Locate the cell with the specified text and output its (X, Y) center coordinate. 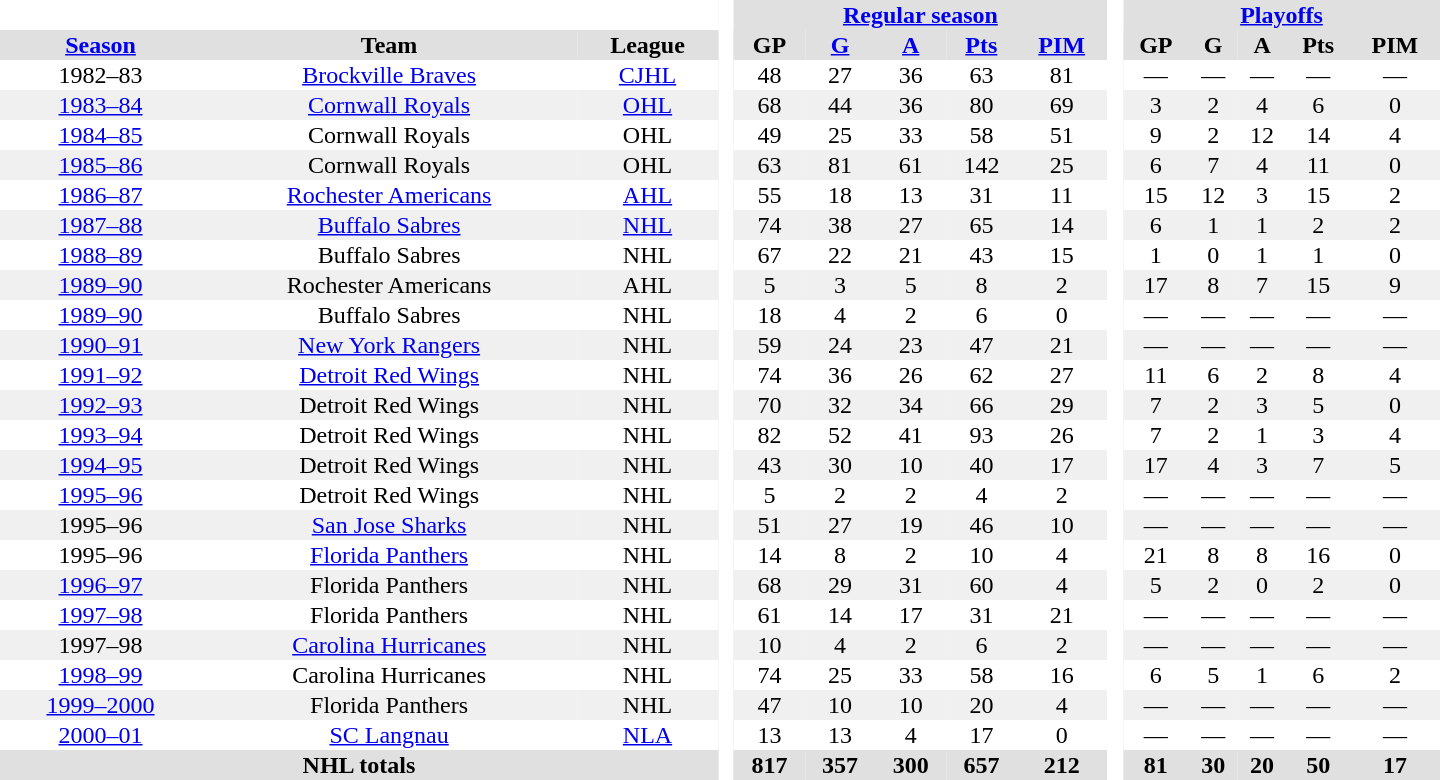
34 (910, 405)
League (648, 45)
38 (840, 225)
San Jose Sharks (389, 525)
Team (389, 45)
24 (840, 345)
1982–83 (100, 75)
1986–87 (100, 195)
212 (1062, 765)
46 (982, 525)
23 (910, 345)
1988–89 (100, 255)
Regular season (920, 15)
44 (840, 105)
93 (982, 435)
CJHL (648, 75)
1985–86 (100, 165)
48 (770, 75)
Brockville Braves (389, 75)
59 (770, 345)
817 (770, 765)
41 (910, 435)
142 (982, 165)
82 (770, 435)
1991–92 (100, 375)
66 (982, 405)
60 (982, 585)
2000–01 (100, 735)
80 (982, 105)
1993–94 (100, 435)
1984–85 (100, 135)
NHL totals (359, 765)
Playoffs (1282, 15)
657 (982, 765)
1983–84 (100, 105)
NLA (648, 735)
357 (840, 765)
55 (770, 195)
70 (770, 405)
1990–91 (100, 345)
Season (100, 45)
32 (840, 405)
1998–99 (100, 675)
40 (982, 465)
62 (982, 375)
New York Rangers (389, 345)
1992–93 (100, 405)
1996–97 (100, 585)
22 (840, 255)
1994–95 (100, 465)
1987–88 (100, 225)
1999–2000 (100, 705)
19 (910, 525)
69 (1062, 105)
67 (770, 255)
50 (1318, 765)
300 (910, 765)
SC Langnau (389, 735)
49 (770, 135)
65 (982, 225)
52 (840, 435)
